Determine the (X, Y) coordinate at the center of the cell enclosing the given text.  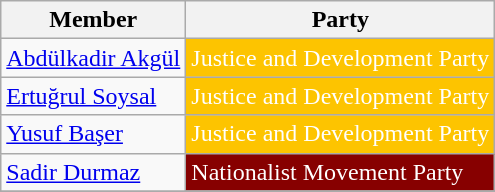
Nationalist Movement Party (340, 172)
Ertuğrul Soysal (94, 96)
Yusuf Başer (94, 134)
Party (340, 20)
Sadir Durmaz (94, 172)
Member (94, 20)
Abdülkadir Akgül (94, 58)
